Return (x, y) of the center of cell containing provided text 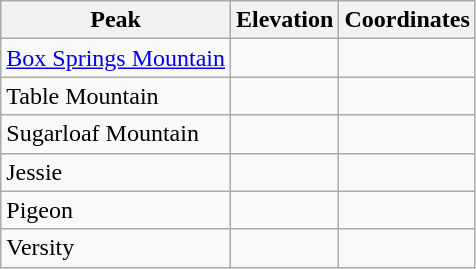
Versity (116, 248)
Coordinates (407, 20)
Peak (116, 20)
Pigeon (116, 210)
Jessie (116, 172)
Sugarloaf Mountain (116, 134)
Elevation (285, 20)
Box Springs Mountain (116, 58)
Table Mountain (116, 96)
